Pinpoint the cell where the given text exists, returning its (x, y) midpoint coordinate. 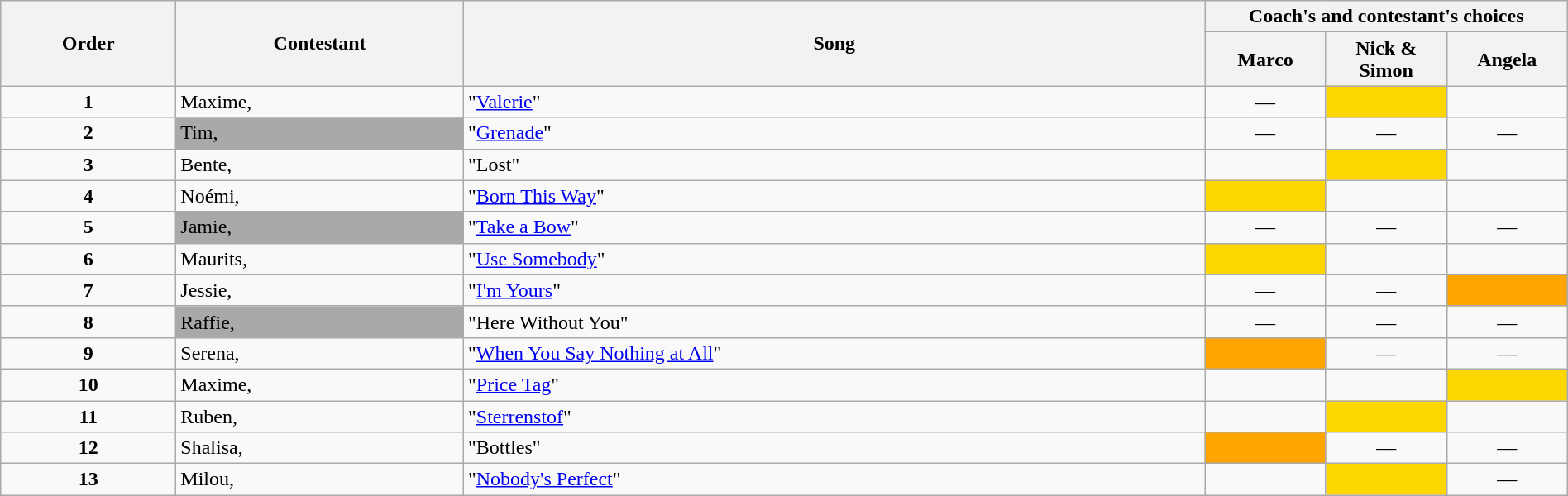
"I'm Yours" (834, 290)
10 (88, 384)
Milou, (320, 479)
"When You Say Nothing at All" (834, 353)
"Bottles" (834, 448)
"Lost" (834, 165)
Noémi, (320, 196)
Angela (1507, 60)
11 (88, 416)
Tim, (320, 133)
Maurits, (320, 259)
Contestant (320, 43)
Marco (1265, 60)
"Take a Bow" (834, 227)
2 (88, 133)
"Born This Way" (834, 196)
Song (834, 43)
6 (88, 259)
Shalisa, (320, 448)
"Sterrenstof" (834, 416)
"Grenade" (834, 133)
"Here Without You" (834, 322)
"Use Somebody" (834, 259)
"Nobody's Perfect" (834, 479)
Jessie, (320, 290)
9 (88, 353)
Bente, (320, 165)
Serena, (320, 353)
"Price Tag" (834, 384)
7 (88, 290)
Raffie, (320, 322)
8 (88, 322)
Nick & Simon (1386, 60)
13 (88, 479)
Coach's and contestant's choices (1386, 17)
1 (88, 102)
12 (88, 448)
Jamie, (320, 227)
4 (88, 196)
3 (88, 165)
Order (88, 43)
Ruben, (320, 416)
5 (88, 227)
"Valerie" (834, 102)
